Return [X, Y] of the center of cell containing provided text 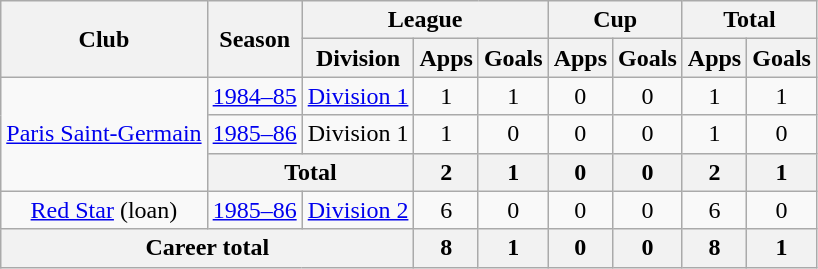
Division [358, 58]
Cup [615, 20]
Season [254, 39]
Club [104, 39]
Division 2 [358, 210]
Red Star (loan) [104, 210]
League [425, 20]
Paris Saint-Germain [104, 134]
1984–85 [254, 96]
Career total [208, 248]
